Search for the cell housing the specified text and yield its (x, y) center coordinate. 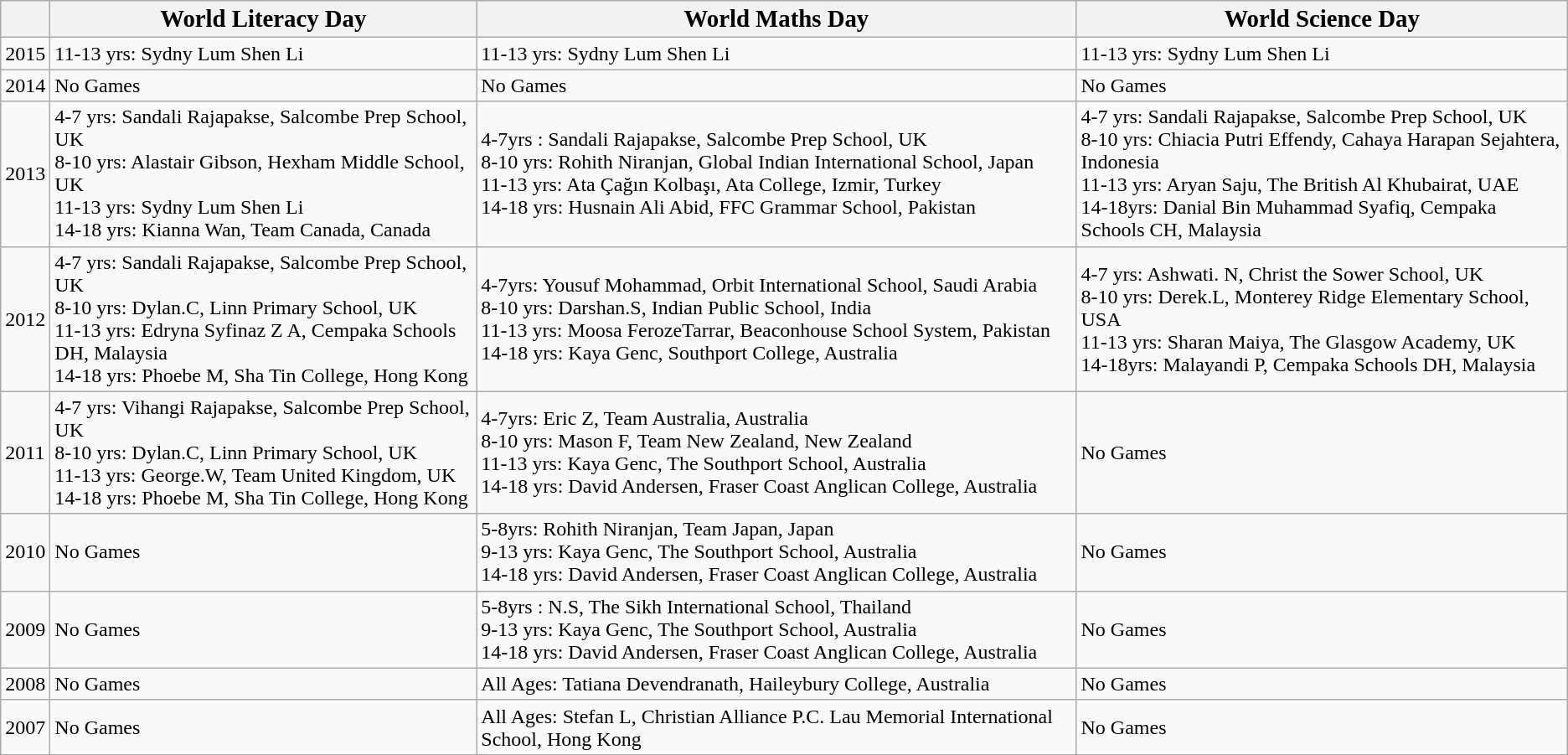
2009 (25, 629)
2012 (25, 318)
2010 (25, 552)
All Ages: Stefan L, Christian Alliance P.C. Lau Memorial International School, Hong Kong (776, 727)
2014 (25, 85)
2007 (25, 727)
2011 (25, 452)
2015 (25, 54)
All Ages: Tatiana Devendranath, Haileybury College, Australia (776, 684)
World Literacy Day (263, 19)
2008 (25, 684)
World Maths Day (776, 19)
2013 (25, 174)
World Science Day (1322, 19)
